Provide the (X, Y) coordinate of the cell's center where the given text is located.  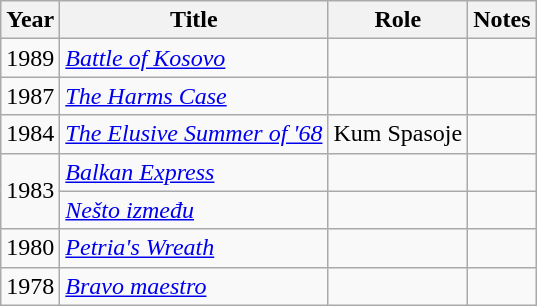
Balkan Express (194, 172)
Petria's Wreath (194, 248)
Title (194, 20)
Kum Spasoje (398, 134)
1984 (30, 134)
Year (30, 20)
The Elusive Summer of '68 (194, 134)
Role (398, 20)
1978 (30, 286)
1983 (30, 191)
Nešto između (194, 210)
Bravo maestro (194, 286)
1987 (30, 96)
1989 (30, 58)
Battle of Kosovo (194, 58)
The Harms Case (194, 96)
1980 (30, 248)
Notes (502, 20)
